Detect which cell encompasses the target text, then output its [X, Y] center coordinate. 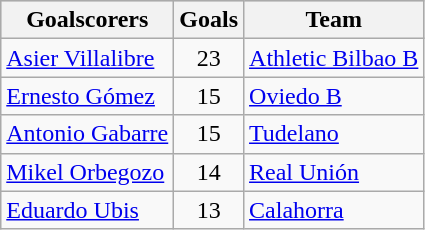
Ernesto Gómez [88, 96]
Asier Villalibre [88, 58]
Calahorra [334, 210]
Team [334, 20]
Eduardo Ubis [88, 210]
Goalscorers [88, 20]
Real Unión [334, 172]
23 [209, 58]
Antonio Gabarre [88, 134]
Goals [209, 20]
Mikel Orbegozo [88, 172]
Tudelano [334, 134]
14 [209, 172]
13 [209, 210]
Oviedo B [334, 96]
Athletic Bilbao B [334, 58]
